Locate the cell with the specified text and output its (X, Y) center coordinate. 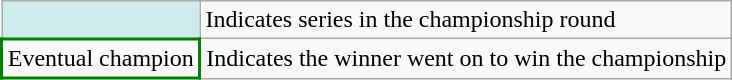
Eventual champion (102, 59)
Indicates the winner went on to win the championship (466, 59)
Indicates series in the championship round (466, 20)
